Return the [x, y] coordinate for the center point of the cell that contains the specified text.  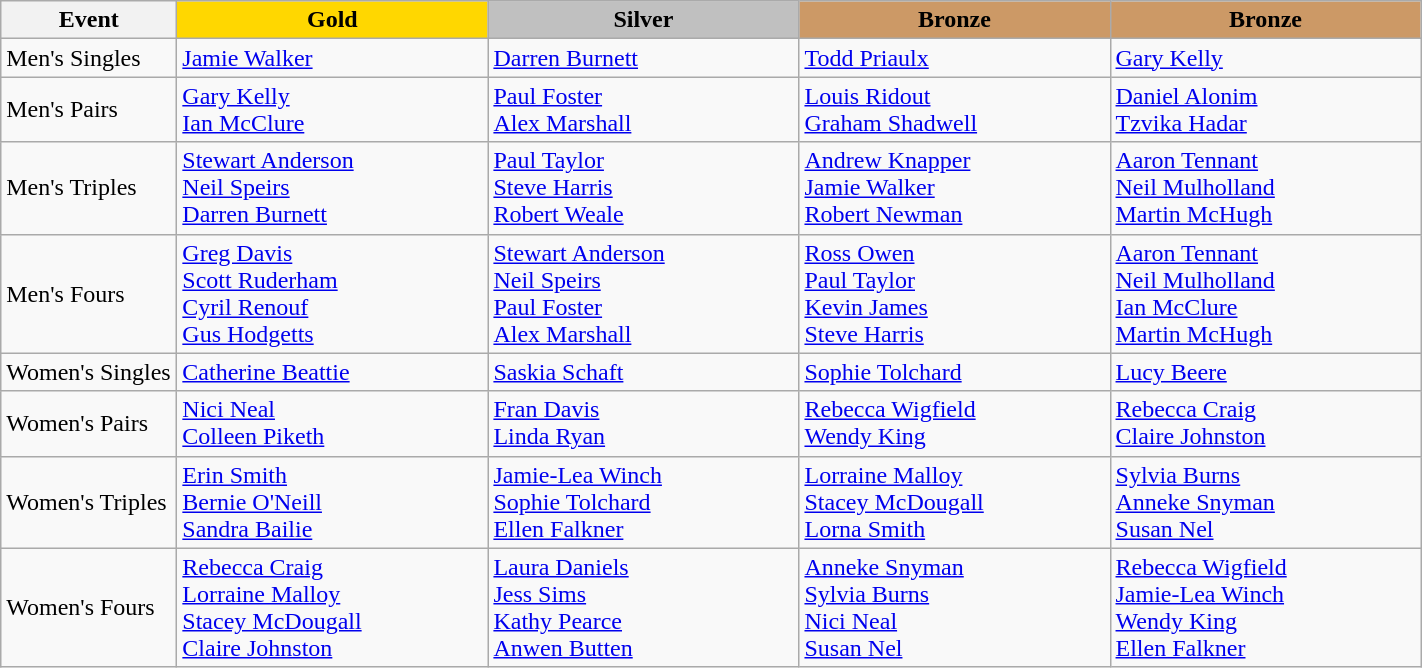
Sophie Tolchard [954, 372]
Andrew KnapperJamie WalkerRobert Newman [954, 188]
Men's Pairs [89, 110]
Rebecca CraigLorraine MalloyStacey McDougall Claire Johnston [332, 608]
Daniel AlonimTzvika Hadar [1266, 110]
Louis RidoutGraham Shadwell [954, 110]
Lucy Beere [1266, 372]
Women's Singles [89, 372]
Greg Davis Scott RuderhamCyril RenoufGus Hodgetts [332, 294]
Men's Fours [89, 294]
Todd Priaulx [954, 58]
Laura DanielsJess Sims Kathy PearceAnwen Butten [644, 608]
Men's Triples [89, 188]
Catherine Beattie [332, 372]
Aaron TennantNeil MulhollandIan McClureMartin McHugh [1266, 294]
Stewart AndersonNeil SpeirsPaul FosterAlex Marshall [644, 294]
Women's Fours [89, 608]
Women's Pairs [89, 424]
Aaron TennantNeil MulhollandMartin McHugh [1266, 188]
Fran DavisLinda Ryan [644, 424]
Sylvia BurnsAnneke SnymanSusan Nel [1266, 502]
Men's Singles [89, 58]
Erin SmithBernie O'NeillSandra Bailie [332, 502]
Saskia Schaft [644, 372]
Paul TaylorSteve HarrisRobert Weale [644, 188]
Gold [332, 20]
Rebecca CraigClaire Johnston [1266, 424]
Gary Kelly [1266, 58]
Lorraine MalloyStacey McDougall Lorna Smith [954, 502]
Stewart AndersonNeil SpeirsDarren Burnett [332, 188]
Anneke SnymanSylvia BurnsNici NealSusan Nel [954, 608]
Jamie-Lea Winch Sophie Tolchard Ellen Falkner [644, 502]
Paul Foster Alex Marshall [644, 110]
Women's Triples [89, 502]
Nici NealColleen Piketh [332, 424]
Rebecca Wigfield Wendy King [954, 424]
Ross OwenPaul TaylorKevin JamesSteve Harris [954, 294]
Event [89, 20]
Rebecca Wigfield Jamie-Lea Winch Wendy King Ellen Falkner [1266, 608]
Silver [644, 20]
Jamie Walker [332, 58]
Darren Burnett [644, 58]
Gary KellyIan McClure [332, 110]
